Locate the cell with the specified text and output its (x, y) center coordinate. 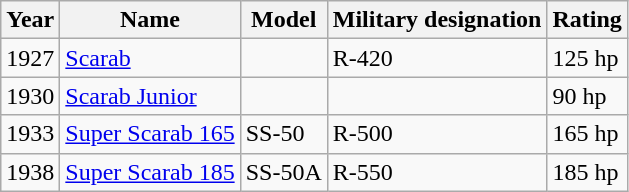
R-500 (437, 134)
1938 (30, 172)
Name (150, 20)
185 hp (587, 172)
R-420 (437, 58)
Model (284, 20)
Year (30, 20)
SS-50 (284, 134)
Super Scarab 165 (150, 134)
SS-50A (284, 172)
Scarab (150, 58)
Super Scarab 185 (150, 172)
1933 (30, 134)
R-550 (437, 172)
1930 (30, 96)
125 hp (587, 58)
165 hp (587, 134)
Scarab Junior (150, 96)
Rating (587, 20)
Military designation (437, 20)
90 hp (587, 96)
1927 (30, 58)
